Scan for the cell matching the given text and deliver its [x, y] coordinate at center. 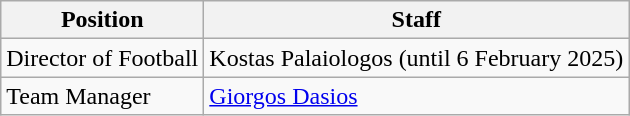
Kostas Palaiologos (until 6 February 2025) [416, 58]
Team Manager [102, 96]
Giorgos Dasios [416, 96]
Director of Football [102, 58]
Position [102, 20]
Staff [416, 20]
